Scan for the cell matching the given text and deliver its [X, Y] coordinate at center. 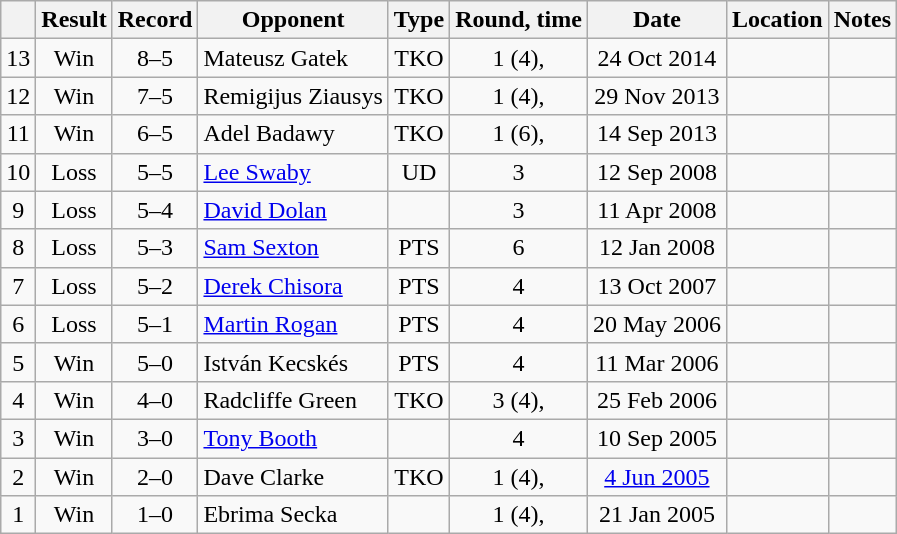
5–1 [155, 324]
12 [18, 96]
David Dolan [293, 210]
Notes [862, 20]
Result [74, 20]
5–5 [155, 172]
6–5 [155, 134]
Remigijus Ziausys [293, 96]
4–0 [155, 400]
Derek Chisora [293, 286]
Lee Swaby [293, 172]
29 Nov 2013 [656, 96]
Radcliffe Green [293, 400]
12 Jan 2008 [656, 248]
8 [18, 248]
10 [18, 172]
25 Feb 2006 [656, 400]
13 Oct 2007 [656, 286]
Round, time [519, 20]
9 [18, 210]
3–0 [155, 438]
24 Oct 2014 [656, 58]
5–3 [155, 248]
Martin Rogan [293, 324]
2 [18, 477]
Tony Booth [293, 438]
1 (6), [519, 134]
5–4 [155, 210]
11 [18, 134]
Type [418, 20]
Date [656, 20]
14 Sep 2013 [656, 134]
Mateusz Gatek [293, 58]
12 Sep 2008 [656, 172]
1–0 [155, 515]
5–2 [155, 286]
20 May 2006 [656, 324]
István Kecskés [293, 362]
Dave Clarke [293, 477]
Ebrima Secka [293, 515]
21 Jan 2005 [656, 515]
4 Jun 2005 [656, 477]
7 [18, 286]
2–0 [155, 477]
11 Mar 2006 [656, 362]
Opponent [293, 20]
5–0 [155, 362]
1 [18, 515]
13 [18, 58]
Record [155, 20]
Location [777, 20]
5 [18, 362]
3 (4), [519, 400]
Adel Badawy [293, 134]
7–5 [155, 96]
8–5 [155, 58]
11 Apr 2008 [656, 210]
Sam Sexton [293, 248]
10 Sep 2005 [656, 438]
UD [418, 172]
